Return [X, Y] of the center of cell containing provided text 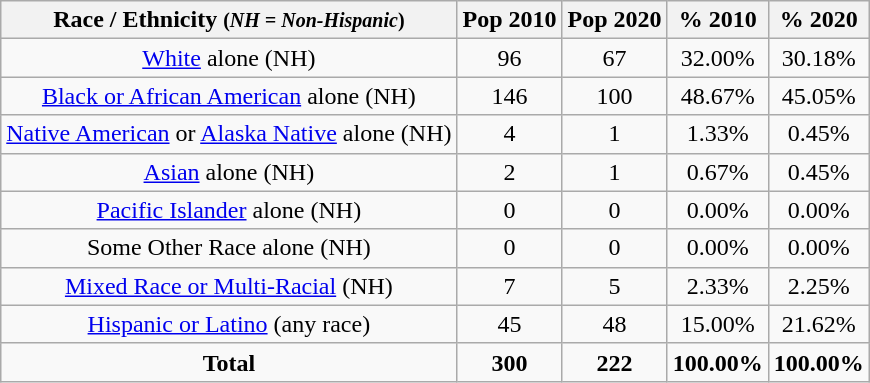
1.33% [718, 134]
Race / Ethnicity (NH = Non-Hispanic) [229, 20]
45 [510, 324]
30.18% [818, 58]
15.00% [718, 324]
Asian alone (NH) [229, 172]
2.33% [718, 286]
146 [510, 96]
Total [229, 362]
2 [510, 172]
Black or African American alone (NH) [229, 96]
300 [510, 362]
0.67% [718, 172]
Pacific Islander alone (NH) [229, 210]
Pop 2010 [510, 20]
222 [614, 362]
7 [510, 286]
48.67% [718, 96]
Mixed Race or Multi-Racial (NH) [229, 286]
96 [510, 58]
White alone (NH) [229, 58]
% 2020 [818, 20]
45.05% [818, 96]
32.00% [718, 58]
21.62% [818, 324]
4 [510, 134]
Native American or Alaska Native alone (NH) [229, 134]
% 2010 [718, 20]
Pop 2020 [614, 20]
48 [614, 324]
2.25% [818, 286]
Some Other Race alone (NH) [229, 248]
Hispanic or Latino (any race) [229, 324]
100 [614, 96]
5 [614, 286]
67 [614, 58]
